Detect which cell encompasses the target text, then output its (x, y) center coordinate. 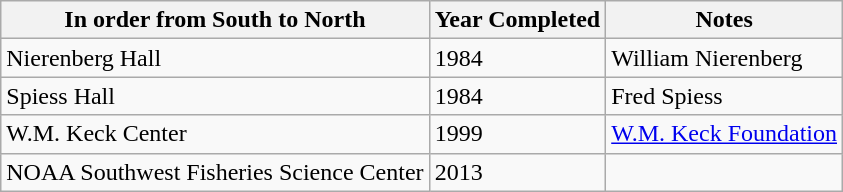
Year Completed (518, 20)
W.M. Keck Center (215, 134)
2013 (518, 172)
NOAA Southwest Fisheries Science Center (215, 172)
In order from South to North (215, 20)
1999 (518, 134)
Spiess Hall (215, 96)
Nierenberg Hall (215, 58)
William Nierenberg (724, 58)
Notes (724, 20)
Fred Spiess (724, 96)
W.M. Keck Foundation (724, 134)
